Output the (x, y) coordinate of the center of the cell containing the given text.  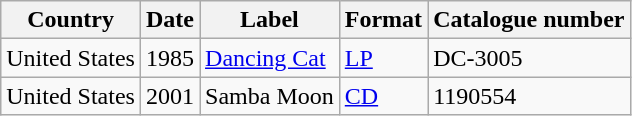
Catalogue number (529, 20)
1190554 (529, 96)
Date (170, 20)
Format (383, 20)
LP (383, 58)
2001 (170, 96)
Country (71, 20)
CD (383, 96)
Samba Moon (270, 96)
Label (270, 20)
1985 (170, 58)
DC-3005 (529, 58)
Dancing Cat (270, 58)
